Locate the cell with the specified text and output its [X, Y] center coordinate. 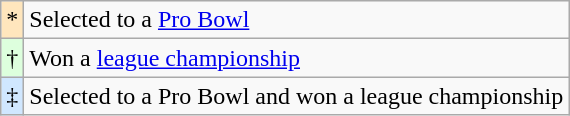
Won a league championship [296, 58]
Selected to a Pro Bowl [296, 20]
* [12, 20]
‡ [12, 96]
† [12, 58]
Selected to a Pro Bowl and won a league championship [296, 96]
